Determine the (X, Y) coordinate at the center of the cell enclosing the given text.  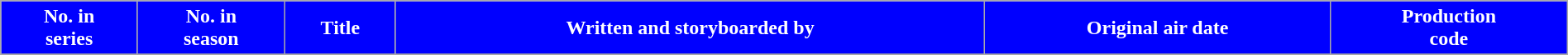
Title (340, 28)
Productioncode (1449, 28)
No. inseason (211, 28)
No. inseries (69, 28)
Original air date (1158, 28)
Written and storyboarded by (690, 28)
